Search for the cell housing the specified text and yield its [x, y] center coordinate. 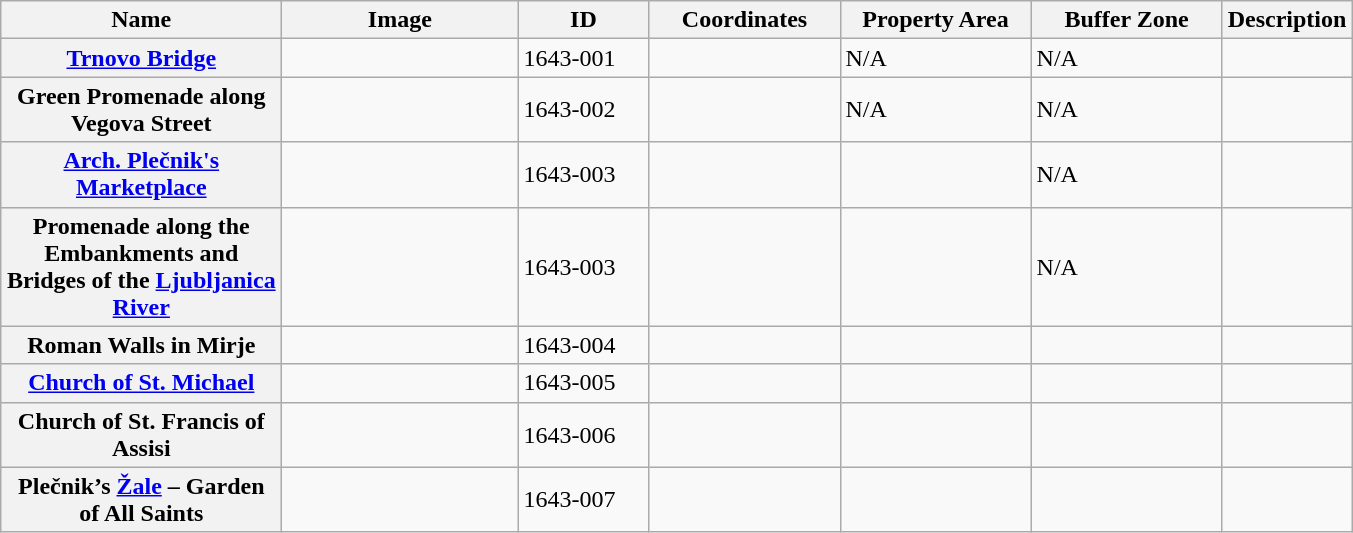
Image [400, 20]
1643-006 [584, 434]
Promenade along the Embankments and Bridges of the Ljubljanica River [142, 266]
1643-007 [584, 500]
1643-005 [584, 383]
Coordinates [744, 20]
Arch. Plečnik's Marketplace [142, 174]
Plečnik’s Žale – Garden of All Saints [142, 500]
1643-004 [584, 345]
Property Area [936, 20]
Buffer Zone [1126, 20]
Church of St. Francis of Assisi [142, 434]
Roman Walls in Mirje [142, 345]
Trnovo Bridge [142, 58]
Church of St. Michael [142, 383]
Green Promenade along Vegova Street [142, 110]
ID [584, 20]
Name [142, 20]
1643-001 [584, 58]
Description [1287, 20]
1643-002 [584, 110]
